Provide the [x, y] coordinate of the cell's center where the given text is located.  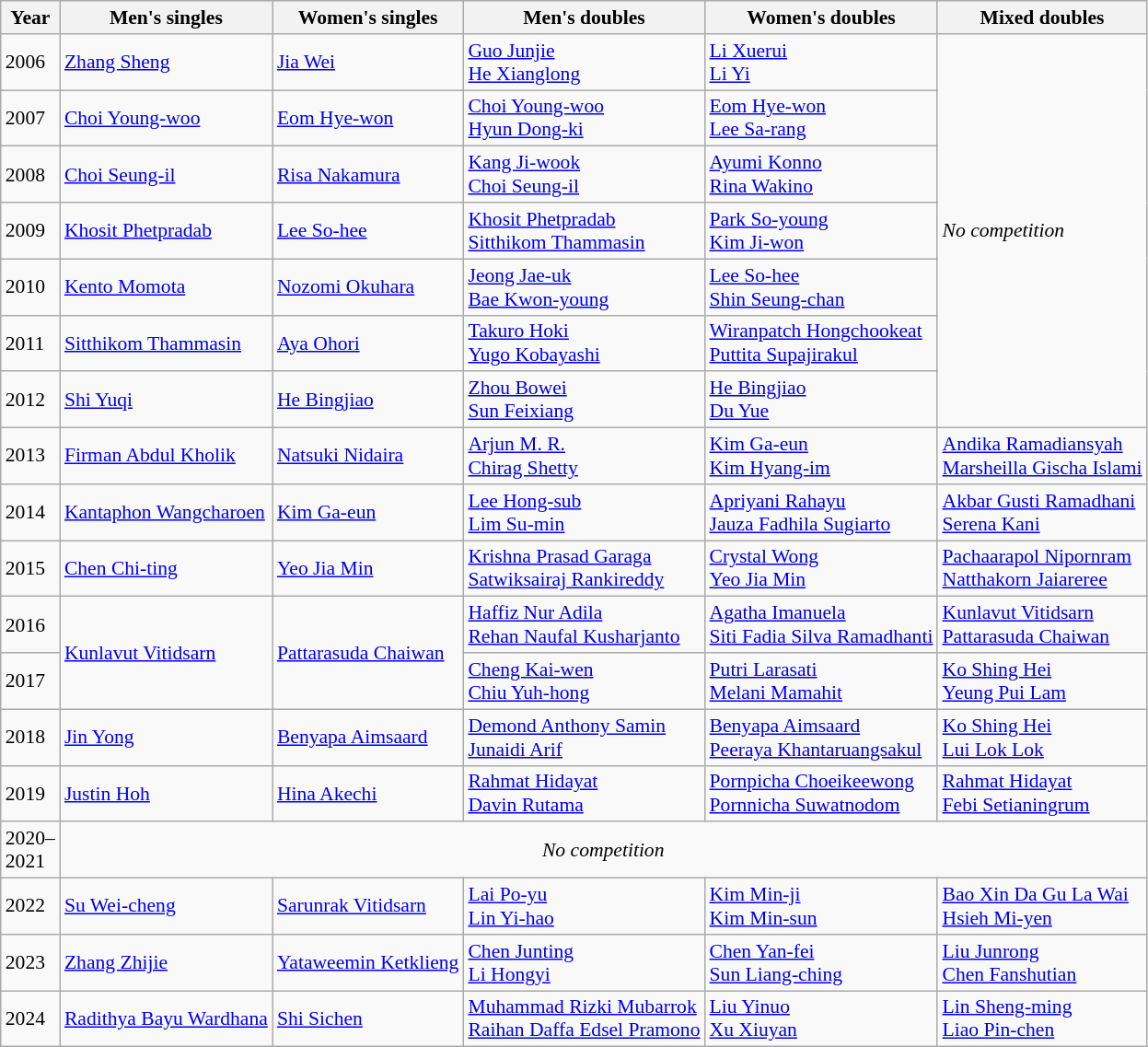
2016 [30, 624]
Choi Young-woo Hyun Dong-ki [584, 118]
2012 [30, 400]
Jia Wei [368, 63]
Ko Shing Hei Lui Lok Lok [1042, 737]
Guo Junjie He Xianglong [584, 63]
Radithya Bayu Wardhana [166, 1018]
Arjun M. R. Chirag Shetty [584, 457]
Lin Sheng-ming Liao Pin-chen [1042, 1018]
Wiranpatch Hongchookeat Puttita Supajirakul [821, 343]
Aya Ohori [368, 343]
2011 [30, 343]
Lee Hong-sub Lim Su-min [584, 512]
Bao Xin Da Gu La Wai Hsieh Mi-yen [1042, 906]
Kim Ga-eun Kim Hyang-im [821, 457]
Andika Ramadiansyah Marsheilla Gischa Islami [1042, 457]
Khosit Phetpradab [166, 230]
Zhang Zhijie [166, 963]
Yeo Jia Min [368, 569]
Muhammad Rizki Mubarrok Raihan Daffa Edsel Pramono [584, 1018]
Mixed doubles [1042, 17]
Shi Yuqi [166, 400]
2015 [30, 569]
Nozomi Okuhara [368, 287]
Kantaphon Wangcharoen [166, 512]
Crystal Wong Yeo Jia Min [821, 569]
Chen Junting Li Hongyi [584, 963]
He Bingjiao [368, 400]
Su Wei-cheng [166, 906]
Eom Hye-won Lee Sa-rang [821, 118]
2008 [30, 175]
Kunlavut Vitidsarn Pattarasuda Chaiwan [1042, 624]
Pattarasuda Chaiwan [368, 653]
Krishna Prasad Garaga Satwiksairaj Rankireddy [584, 569]
Takuro Hoki Yugo Kobayashi [584, 343]
He Bingjiao Du Yue [821, 400]
Putri Larasati Melani Mamahit [821, 681]
Jeong Jae-uk Bae Kwon-young [584, 287]
Sitthikom Thammasin [166, 343]
2024 [30, 1018]
Risa Nakamura [368, 175]
Justin Hoh [166, 794]
Chen Yan-fei Sun Liang-ching [821, 963]
Li Xuerui Li Yi [821, 63]
2022 [30, 906]
2023 [30, 963]
Men's singles [166, 17]
Liu Yinuo Xu Xiuyan [821, 1018]
Park So-young Kim Ji-won [821, 230]
Pornpicha Choeikeewong Pornnicha Suwatnodom [821, 794]
Choi Seung-il [166, 175]
Agatha Imanuela Siti Fadia Silva Ramadhanti [821, 624]
Sarunrak Vitidsarn [368, 906]
Women's doubles [821, 17]
Shi Sichen [368, 1018]
Firman Abdul Kholik [166, 457]
Liu Junrong Chen Fanshutian [1042, 963]
Kang Ji-wook Choi Seung-il [584, 175]
2017 [30, 681]
2006 [30, 63]
Natsuki Nidaira [368, 457]
Kim Min-ji Kim Min-sun [821, 906]
2020–2021 [30, 851]
Kunlavut Vitidsarn [166, 653]
Lee So-hee Shin Seung-chan [821, 287]
Chen Chi-ting [166, 569]
Demond Anthony Samin Junaidi Arif [584, 737]
Eom Hye-won [368, 118]
2009 [30, 230]
Kento Momota [166, 287]
2013 [30, 457]
Choi Young-woo [166, 118]
Yataweemin Ketklieng [368, 963]
Benyapa Aimsaard [368, 737]
Year [30, 17]
Zhang Sheng [166, 63]
Khosit Phetpradab Sitthikom Thammasin [584, 230]
Rahmat Hidayat Davin Rutama [584, 794]
Women's singles [368, 17]
Apriyani Rahayu Jauza Fadhila Sugiarto [821, 512]
2019 [30, 794]
Men's doubles [584, 17]
Ko Shing Hei Yeung Pui Lam [1042, 681]
Haffiz Nur Adila Rehan Naufal Kusharjanto [584, 624]
2014 [30, 512]
Hina Akechi [368, 794]
Akbar Gusti Ramadhani Serena Kani [1042, 512]
2010 [30, 287]
Benyapa Aimsaard Peeraya Khantaruangsakul [821, 737]
Ayumi Konno Rina Wakino [821, 175]
Rahmat Hidayat Febi Setianingrum [1042, 794]
Lee So-hee [368, 230]
2007 [30, 118]
Kim Ga-eun [368, 512]
Jin Yong [166, 737]
2018 [30, 737]
Lai Po-yu Lin Yi-hao [584, 906]
Zhou Bowei Sun Feixiang [584, 400]
Pachaarapol Nipornram Natthakorn Jaiareree [1042, 569]
Cheng Kai-wen Chiu Yuh-hong [584, 681]
